Return the [X, Y] coordinate for the center point of the cell that contains the specified text.  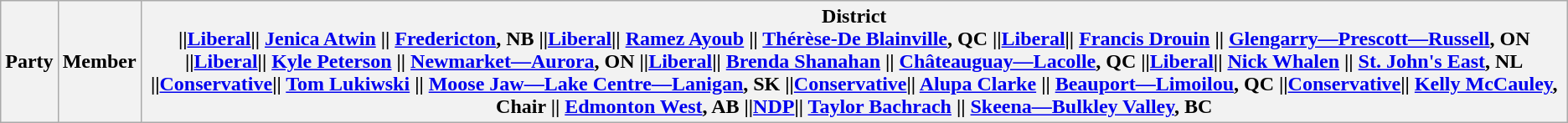
Member [99, 62]
Party [29, 62]
